From the cell containing the given text, extract its center point as (x, y) coordinate. 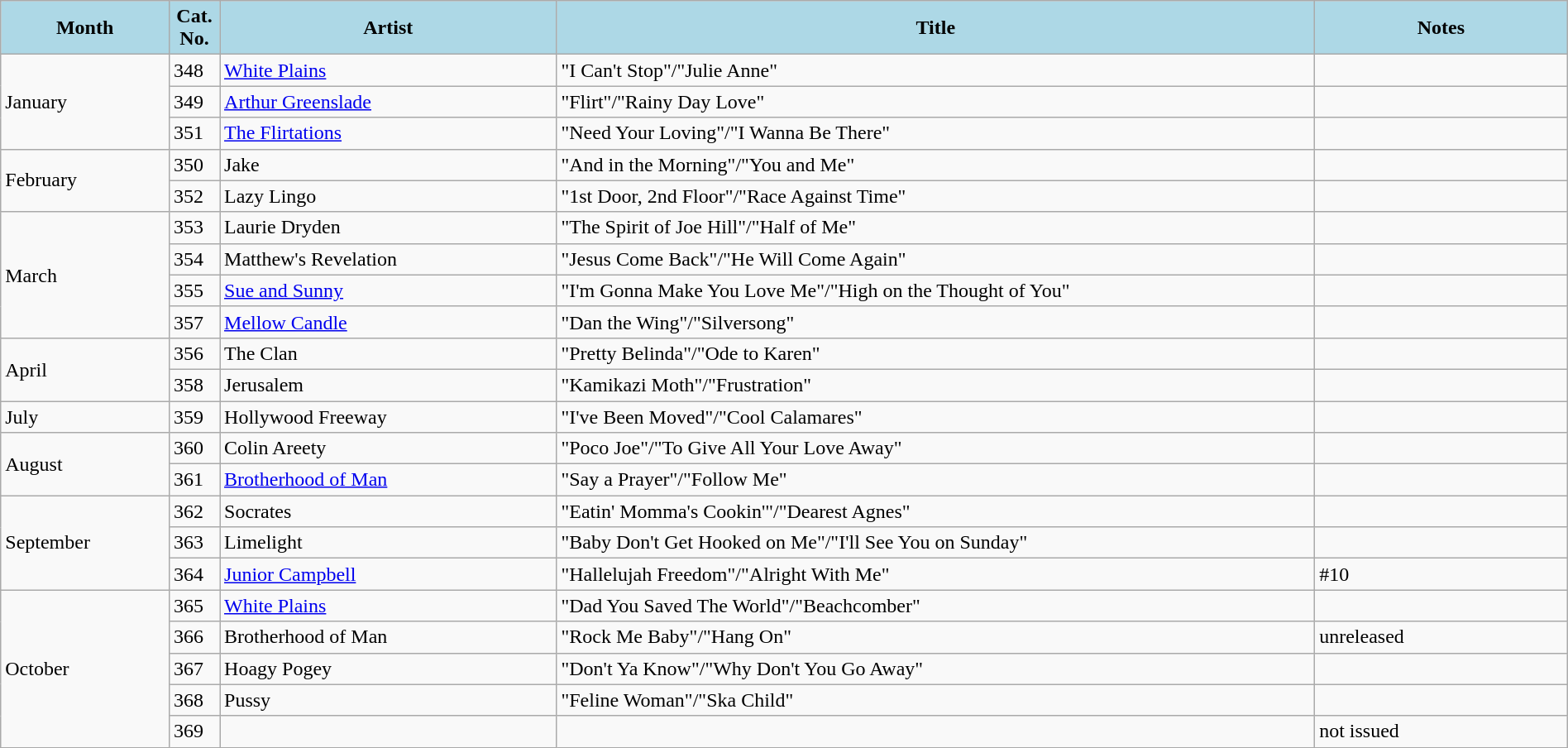
"Jesus Come Back"/"He Will Come Again" (936, 259)
February (85, 180)
"I Can't Stop"/"Julie Anne" (936, 70)
353 (194, 228)
"I'm Gonna Make You Love Me"/"High on the Thought of You" (936, 290)
"Poco Joe"/"To Give All Your Love Away" (936, 448)
367 (194, 669)
July (85, 416)
not issued (1441, 731)
356 (194, 353)
348 (194, 70)
Mellow Candle (389, 322)
"Hallelujah Freedom"/"Alright With Me" (936, 574)
"Say a Prayer"/"Follow Me" (936, 480)
"Need Your Loving"/"I Wanna Be There" (936, 133)
"I've Been Moved"/"Cool Calamares" (936, 416)
Jake (389, 165)
360 (194, 448)
"Dad You Saved The World"/"Beachcomber" (936, 606)
Jerusalem (389, 385)
Notes (1441, 28)
352 (194, 196)
October (85, 669)
"Baby Don't Get Hooked on Me"/"I'll See You on Sunday" (936, 543)
"Rock Me Baby"/"Hang On" (936, 637)
349 (194, 102)
"Feline Woman"/"Ska Child" (936, 700)
Limelight (389, 543)
"Pretty Belinda"/"Ode to Karen" (936, 353)
366 (194, 637)
Socrates (389, 511)
"Flirt"/"Rainy Day Love" (936, 102)
369 (194, 731)
Hoagy Pogey (389, 669)
"Don't Ya Know"/"Why Don't You Go Away" (936, 669)
Sue and Sunny (389, 290)
368 (194, 700)
Colin Areety (389, 448)
Lazy Lingo (389, 196)
Junior Campbell (389, 574)
357 (194, 322)
The Flirtations (389, 133)
354 (194, 259)
Arthur Greenslade (389, 102)
359 (194, 416)
Cat.No. (194, 28)
Pussy (389, 700)
Artist (389, 28)
"1st Door, 2nd Floor"/"Race Against Time" (936, 196)
Month (85, 28)
"Eatin' Momma's Cookin'"/"Dearest Agnes" (936, 511)
Laurie Dryden (389, 228)
unreleased (1441, 637)
350 (194, 165)
#10 (1441, 574)
358 (194, 385)
"Dan the Wing"/"Silversong" (936, 322)
March (85, 275)
351 (194, 133)
Title (936, 28)
January (85, 102)
361 (194, 480)
355 (194, 290)
September (85, 543)
The Clan (389, 353)
"The Spirit of Joe Hill"/"Half of Me" (936, 228)
365 (194, 606)
"And in the Morning"/"You and Me" (936, 165)
"Kamikazi Moth"/"Frustration" (936, 385)
August (85, 464)
Matthew's Revelation (389, 259)
Hollywood Freeway (389, 416)
April (85, 369)
362 (194, 511)
364 (194, 574)
363 (194, 543)
